Pinpoint the cell where the given text exists, returning its [x, y] midpoint coordinate. 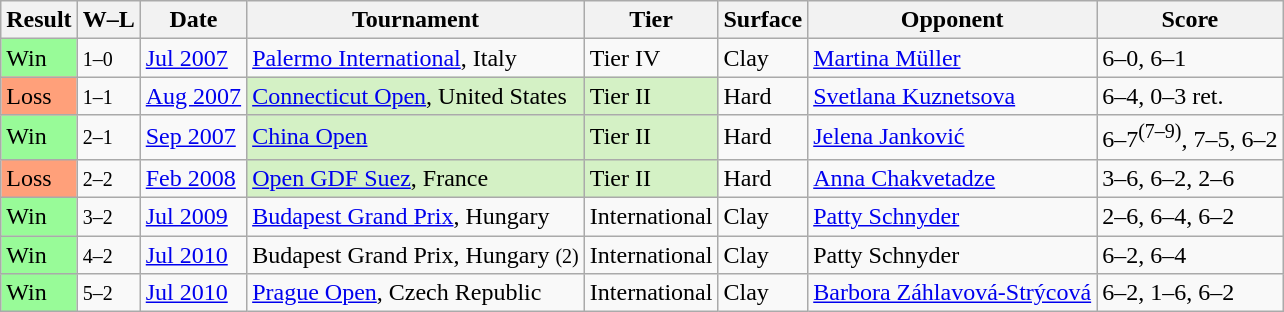
Aug 2007 [193, 96]
6–2, 1–6, 6–2 [1190, 293]
Jul 2007 [193, 58]
Palermo International, Italy [416, 58]
Tournament [416, 20]
Prague Open, Czech Republic [416, 293]
Jelena Janković [952, 138]
China Open [416, 138]
2–2 [108, 178]
3–6, 6–2, 2–6 [1190, 178]
Anna Chakvetadze [952, 178]
Feb 2008 [193, 178]
Budapest Grand Prix, Hungary [416, 217]
Connecticut Open, United States [416, 96]
6–2, 6–4 [1190, 255]
Jul 2009 [193, 217]
Opponent [952, 20]
Result [39, 20]
Svetlana Kuznetsova [952, 96]
2–6, 6–4, 6–2 [1190, 217]
Score [1190, 20]
1–1 [108, 96]
6–4, 0–3 ret. [1190, 96]
6–7(7–9), 7–5, 6–2 [1190, 138]
3–2 [108, 217]
Sep 2007 [193, 138]
Martina Müller [952, 58]
Tier [651, 20]
5–2 [108, 293]
4–2 [108, 255]
Surface [763, 20]
1–0 [108, 58]
Barbora Záhlavová-Strýcová [952, 293]
Tier IV [651, 58]
W–L [108, 20]
Open GDF Suez, France [416, 178]
2–1 [108, 138]
Date [193, 20]
Budapest Grand Prix, Hungary (2) [416, 255]
6–0, 6–1 [1190, 58]
